Return the (x, y) coordinate for the center point of the cell that contains the specified text.  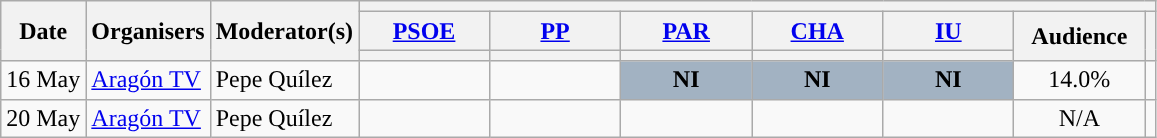
16 May (44, 80)
Organisers (148, 31)
N/A (1080, 118)
PAR (686, 31)
PSOE (424, 31)
Moderator(s) (284, 31)
IU (948, 31)
20 May (44, 118)
Date (44, 31)
PP (556, 31)
Audience (1080, 36)
14.0% (1080, 80)
CHA (818, 31)
